Output the [x, y] coordinate of the center of the cell containing the given text.  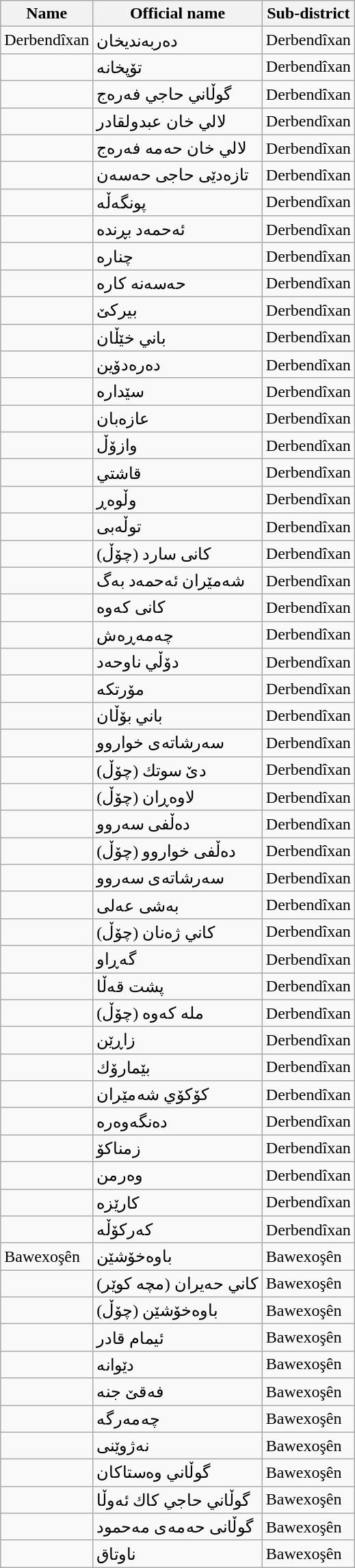
گوڵاني حاجي كاك ئه‌وڵا [178, 1500]
بيركێ [178, 310]
باني خێڵان [178, 338]
کانی که‌وه‌ [178, 608]
وڵوه‌ڕ [178, 499]
چه‌مه‌رگه [178, 1418]
پونگه‌ڵه‌ [178, 202]
سه‌رشاته‌ی سه‌روو [178, 878]
ده‌نگه‌وه‌ره‌ [178, 1121]
ئه‌حمه‌د بڕنده [178, 230]
وازۆڵ [178, 445]
مۆرتكه [178, 689]
باوه‌خۆشێن [178, 1256]
(كاني ژه‌نان (چۆڵ [178, 932]
سه‌رشاته‌ی خواروو [178, 743]
باني بۆڵان [178, 716]
تازه‌دێی حاجی حه‌سه‌ن [178, 176]
لالي خان حه‌مه‌ فه‌ره‌ج [178, 148]
تۆپخانه [178, 67]
به‌شی عه‌لی [178, 905]
ده‌ربه‌ندیخان [178, 40]
گوڵانی حه‌مه‌ی مه‌حمود [178, 1527]
Name [47, 14]
(ده‌ڵفی خواروو (چۆڵ [178, 851]
زمناكۆ [178, 1149]
شه‌مێران ئه‌حمه‌د به‌گ [178, 581]
گوڵاني حاجي فه‌ره‌ج [178, 94]
گه‌ڕاو [178, 959]
ده‌ڵفی سه‌روو [178, 824]
دێوانه [178, 1364]
گوڵاني وه‌ستاکان [178, 1473]
Official name [178, 14]
فه‌قێ جنه‌ [178, 1392]
ئيمام قادر [178, 1338]
سێداره [178, 391]
ده‌ره‌دۆین [178, 365]
كارێزه [178, 1202]
لالي خان عبدولقادر [178, 122]
زاڕێن [178, 1041]
(دێ سوتك (چۆڵ [178, 770]
پشت قه‌ڵا [178, 987]
نه‌ژوێنی [178, 1446]
دۆڵي ناوحه‌د [178, 662]
عازه‌بان [178, 419]
حه‌سه‌نه‌ كاره [178, 284]
چه‌مه‌ڕه‌ش [178, 635]
(مله‌ که‌وه‌ (چۆڵ [178, 1013]
(كاني حه‌یران (مچه كوێر [178, 1284]
(لاوه‌ڕان (چۆڵ [178, 797]
که‌رکۆڵه‌ [178, 1230]
ناوتاق [178, 1554]
كۆكۆي شه‌مێران [178, 1095]
(كانى سارد (چۆڵ [178, 553]
قاشتي [178, 473]
وه‌رمن [178, 1175]
Sub-district [308, 14]
چناره [178, 256]
(باوه‌خۆشێن (چۆڵ [178, 1310]
توڵه‌بی [178, 527]
بێمارۆك [178, 1067]
